Extract the (x, y) coordinate from the center of the cell holding the provided text.  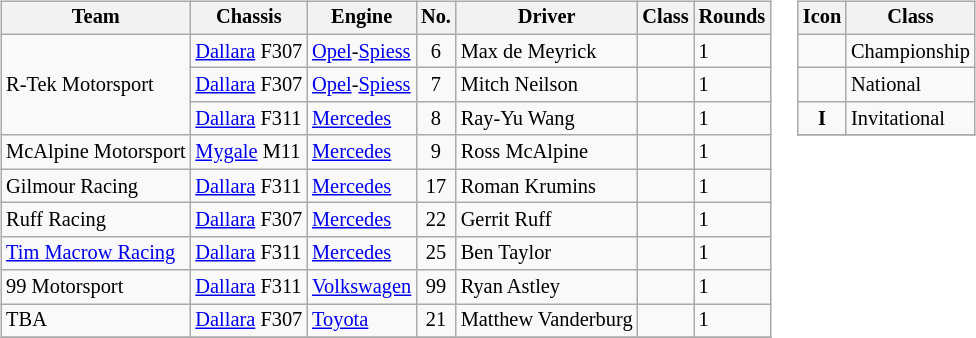
Invitational (910, 119)
Mygale M11 (248, 152)
8 (436, 119)
7 (436, 85)
Roman Krumins (547, 186)
Ross McAlpine (547, 152)
Ryan Astley (547, 287)
Gerrit Ruff (547, 220)
R-Tek Motorsport (96, 84)
Ben Taylor (547, 253)
Matthew Vanderburg (547, 321)
Rounds (732, 18)
22 (436, 220)
99 (436, 287)
Ruff Racing (96, 220)
Tim Macrow Racing (96, 253)
9 (436, 152)
No. (436, 18)
Ray-Yu Wang (547, 119)
25 (436, 253)
TBA (96, 321)
Volkswagen (362, 287)
Chassis (248, 18)
Toyota (362, 321)
Championship (910, 51)
21 (436, 321)
Icon (822, 18)
6 (436, 51)
Max de Meyrick (547, 51)
Engine (362, 18)
Gilmour Racing (96, 186)
National (910, 85)
Mitch Neilson (547, 85)
McAlpine Motorsport (96, 152)
I (822, 119)
Team (96, 18)
99 Motorsport (96, 287)
17 (436, 186)
Driver (547, 18)
